Identify which cell holds the provided text, then report its (X, Y) central coordinate. 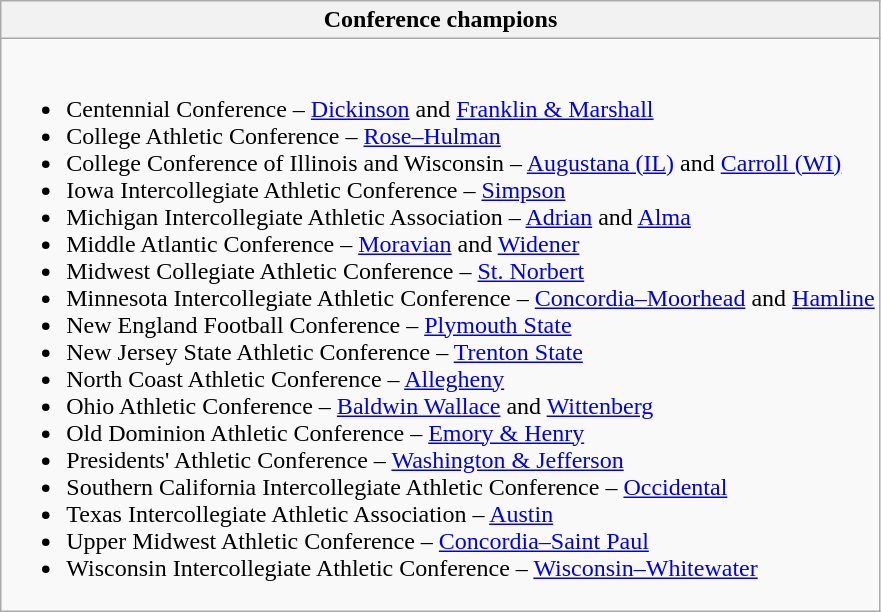
Conference champions (440, 20)
